Pinpoint the cell where the given text exists, returning its [x, y] midpoint coordinate. 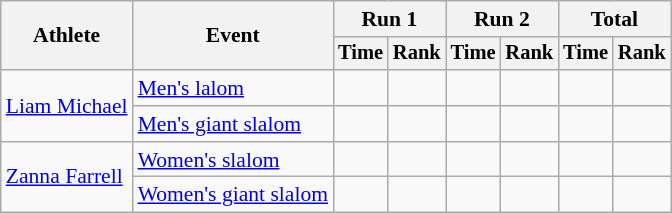
Run 1 [389, 19]
Total [614, 19]
Women's slalom [234, 160]
Men's lalom [234, 88]
Event [234, 36]
Men's giant slalom [234, 124]
Run 2 [502, 19]
Zanna Farrell [67, 178]
Athlete [67, 36]
Women's giant slalom [234, 195]
Liam Michael [67, 106]
